Pinpoint the cell where the given text exists, returning its [x, y] midpoint coordinate. 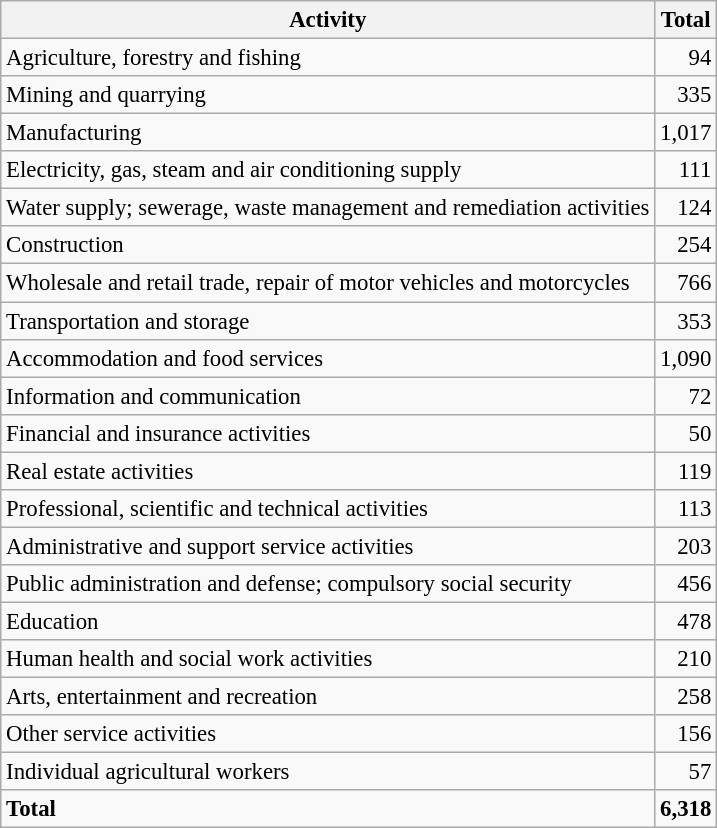
Human health and social work activities [328, 659]
335 [686, 95]
203 [686, 546]
Arts, entertainment and recreation [328, 697]
156 [686, 734]
Financial and insurance activities [328, 433]
Transportation and storage [328, 321]
Agriculture, forestry and fishing [328, 58]
Public administration and defense; compulsory social security [328, 584]
Professional, scientific and technical activities [328, 509]
Electricity, gas, steam and air conditioning supply [328, 170]
113 [686, 509]
Information and communication [328, 396]
57 [686, 772]
Accommodation and food services [328, 358]
Individual agricultural workers [328, 772]
210 [686, 659]
1,017 [686, 133]
50 [686, 433]
111 [686, 170]
Administrative and support service activities [328, 546]
Other service activities [328, 734]
766 [686, 283]
478 [686, 621]
Education [328, 621]
Real estate activities [328, 471]
Activity [328, 20]
1,090 [686, 358]
6,318 [686, 809]
124 [686, 208]
Manufacturing [328, 133]
Construction [328, 245]
353 [686, 321]
258 [686, 697]
Wholesale and retail trade, repair of motor vehicles and motorcycles [328, 283]
456 [686, 584]
72 [686, 396]
119 [686, 471]
254 [686, 245]
Water supply; sewerage, waste management and remediation activities [328, 208]
Mining and quarrying [328, 95]
94 [686, 58]
